From the cell containing the given text, extract its center point as (X, Y) coordinate. 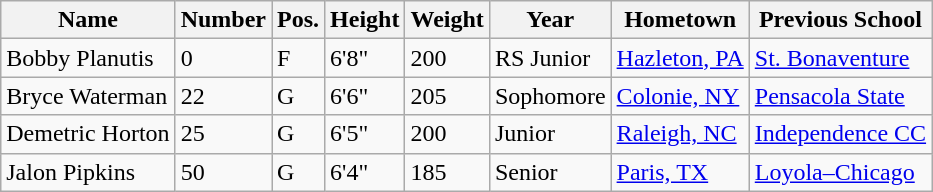
F (298, 58)
6'4" (365, 172)
Previous School (840, 20)
50 (223, 172)
Name (88, 20)
RS Junior (550, 58)
Sophomore (550, 96)
St. Bonaventure (840, 58)
6'5" (365, 134)
Pos. (298, 20)
Junior (550, 134)
22 (223, 96)
Year (550, 20)
Hometown (680, 20)
6'6" (365, 96)
Jalon Pipkins (88, 172)
Hazleton, PA (680, 58)
185 (447, 172)
Loyola–Chicago (840, 172)
25 (223, 134)
6'8" (365, 58)
Paris, TX (680, 172)
0 (223, 58)
205 (447, 96)
Raleigh, NC (680, 134)
Pensacola State (840, 96)
Demetric Horton (88, 134)
Weight (447, 20)
Bryce Waterman (88, 96)
Senior (550, 172)
Independence CC (840, 134)
Bobby Planutis (88, 58)
Number (223, 20)
Height (365, 20)
Colonie, NY (680, 96)
